Scan for the cell matching the given text and deliver its (X, Y) coordinate at center. 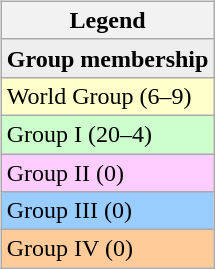
Group III (0) (108, 211)
Group IV (0) (108, 249)
Group I (20–4) (108, 134)
Group membership (108, 58)
Legend (108, 20)
World Group (6–9) (108, 96)
Group II (0) (108, 173)
